Determine the [X, Y] coordinate at the center of the cell enclosing the given text.  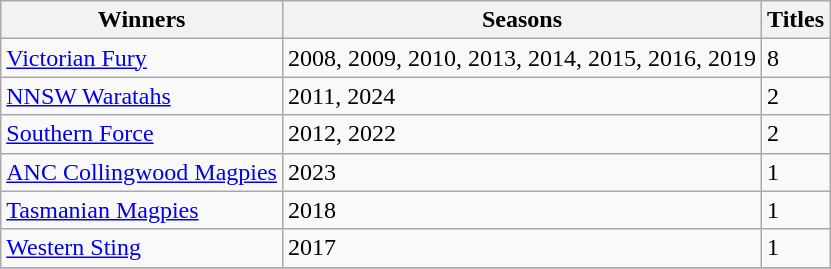
Tasmanian Magpies [142, 210]
Titles [796, 20]
ANC Collingwood Magpies [142, 172]
Winners [142, 20]
8 [796, 58]
Western Sting [142, 248]
2023 [522, 172]
2012, 2022 [522, 134]
2017 [522, 248]
NNSW Waratahs [142, 96]
2011, 2024 [522, 96]
Victorian Fury [142, 58]
Southern Force [142, 134]
Seasons [522, 20]
2018 [522, 210]
2008, 2009, 2010, 2013, 2014, 2015, 2016, 2019 [522, 58]
